Output the [x, y] coordinate of the center of the cell containing the given text.  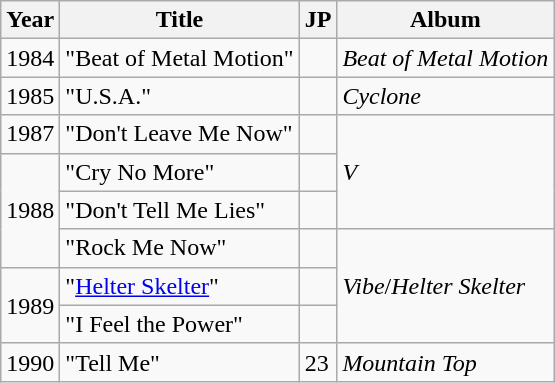
V [446, 172]
JP [318, 20]
Mountain Top [446, 362]
1984 [30, 58]
"Don't Tell Me Lies" [180, 210]
1989 [30, 305]
Beat of Metal Motion [446, 58]
"U.S.A." [180, 96]
Album [446, 20]
"I Feel the Power" [180, 324]
1987 [30, 134]
Title [180, 20]
Year [30, 20]
"Tell Me" [180, 362]
"Don't Leave Me Now" [180, 134]
Cyclone [446, 96]
"Cry No More" [180, 172]
"Helter Skelter" [180, 286]
"Beat of Metal Motion" [180, 58]
Vibe/Helter Skelter [446, 286]
23 [318, 362]
1985 [30, 96]
1990 [30, 362]
1988 [30, 210]
"Rock Me Now" [180, 248]
